Pinpoint the cell where the given text exists, returning its (x, y) midpoint coordinate. 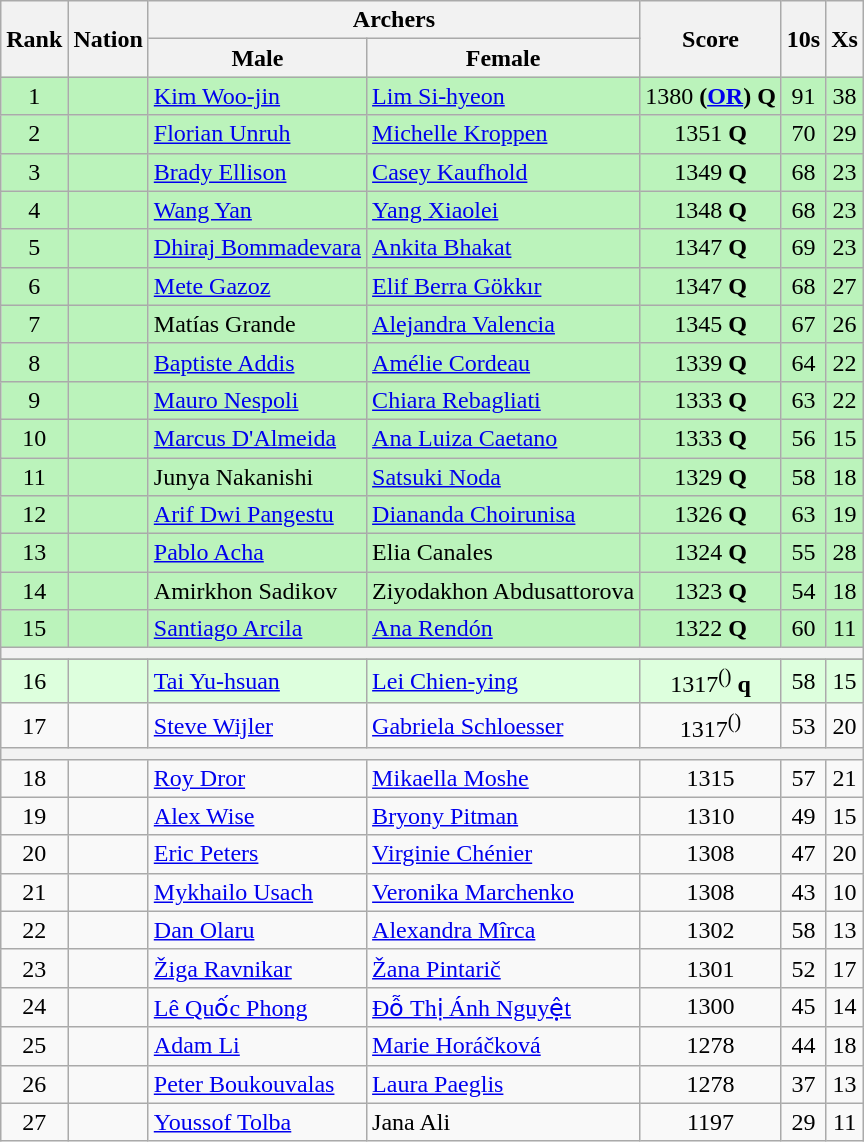
Junya Nakanishi (257, 477)
Lim Si-hyeon (504, 96)
1317() q (711, 682)
Amirkhon Sadikov (257, 591)
57 (803, 778)
37 (803, 1084)
Satsuki Noda (504, 477)
1322 Q (711, 629)
6 (34, 286)
1317() (711, 726)
1326 Q (711, 515)
Ana Luiza Caetano (504, 438)
Michelle Kroppen (504, 134)
1300 (711, 1007)
Mykhailo Usach (257, 892)
1302 (711, 930)
Peter Boukouvalas (257, 1084)
70 (803, 134)
1380 (OR) Q (711, 96)
Tai Yu-hsuan (257, 682)
Elif Berra Gökkır (504, 286)
55 (803, 553)
Alejandra Valencia (504, 324)
9 (34, 400)
47 (803, 854)
Florian Unruh (257, 134)
Score (711, 39)
Đỗ Thị Ánh Nguyệt (504, 1007)
Male (257, 58)
Ankita Bhakat (504, 248)
16 (34, 682)
Žana Pintarič (504, 968)
Female (504, 58)
Yang Xiaolei (504, 210)
Mikaella Moshe (504, 778)
Lei Chien-ying (504, 682)
Virginie Chénier (504, 854)
Baptiste Addis (257, 362)
91 (803, 96)
Mauro Nespoli (257, 400)
Alexandra Mîrca (504, 930)
Gabriela Schloesser (504, 726)
1324 Q (711, 553)
Dan Olaru (257, 930)
1351 Q (711, 134)
38 (845, 96)
Roy Dror (257, 778)
Mete Gazoz (257, 286)
Nation (108, 39)
Rank (34, 39)
Kim Woo-jin (257, 96)
Arif Dwi Pangestu (257, 515)
Amélie Cordeau (504, 362)
56 (803, 438)
Santiago Arcila (257, 629)
1323 Q (711, 591)
Matías Grande (257, 324)
Steve Wijler (257, 726)
Alex Wise (257, 816)
12 (34, 515)
7 (34, 324)
1 (34, 96)
1349 Q (711, 172)
Ziyodakhon Abdusattorova (504, 591)
Laura Paeglis (504, 1084)
1310 (711, 816)
24 (34, 1007)
1301 (711, 968)
44 (803, 1046)
10s (803, 39)
Brady Ellison (257, 172)
52 (803, 968)
Bryony Pitman (504, 816)
Diananda Choirunisa (504, 515)
67 (803, 324)
3 (34, 172)
2 (34, 134)
1329 Q (711, 477)
Dhiraj Bommadevara (257, 248)
Wang Yan (257, 210)
8 (34, 362)
1197 (711, 1122)
49 (803, 816)
Ana Rendón (504, 629)
Marcus D'Almeida (257, 438)
Elia Canales (504, 553)
1339 Q (711, 362)
45 (803, 1007)
Veronika Marchenko (504, 892)
1348 Q (711, 210)
54 (803, 591)
69 (803, 248)
Pablo Acha (257, 553)
Youssof Tolba (257, 1122)
Lê Quốc Phong (257, 1007)
Xs (845, 39)
5 (34, 248)
1345 Q (711, 324)
Casey Kaufhold (504, 172)
64 (803, 362)
Jana Ali (504, 1122)
53 (803, 726)
25 (34, 1046)
28 (845, 553)
4 (34, 210)
Eric Peters (257, 854)
Marie Horáčková (504, 1046)
43 (803, 892)
Chiara Rebagliati (504, 400)
60 (803, 629)
Adam Li (257, 1046)
1315 (711, 778)
Žiga Ravnikar (257, 968)
Archers (394, 20)
